Detect which cell encompasses the target text, then output its (X, Y) center coordinate. 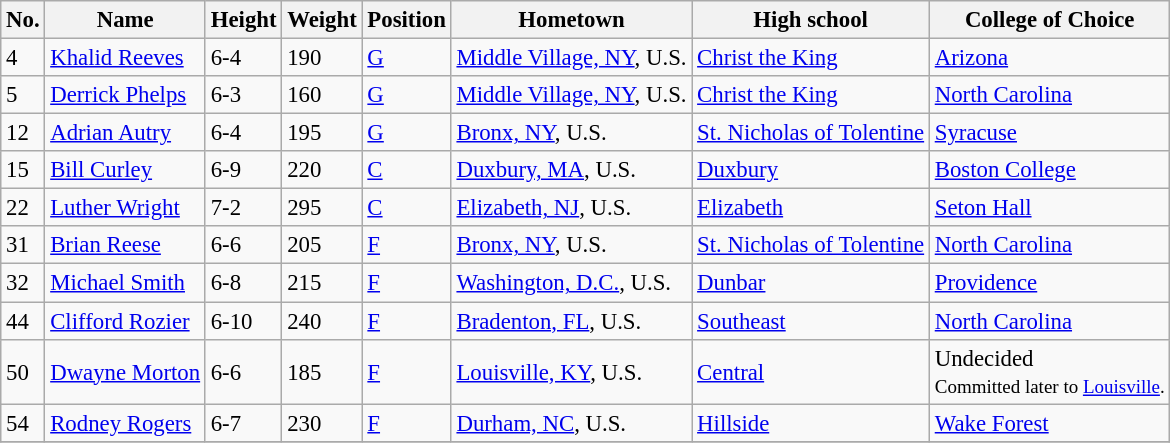
Michael Smith (126, 283)
6-3 (243, 95)
Dunbar (811, 283)
Luther Wright (126, 208)
Hometown (572, 20)
230 (322, 423)
Elizabeth, NJ, U.S. (572, 208)
High school (811, 20)
Arizona (1050, 58)
Elizabeth (811, 208)
Derrick Phelps (126, 95)
Bradenton, FL, U.S. (572, 321)
Southeast (811, 321)
Weight (322, 20)
195 (322, 133)
Seton Hall (1050, 208)
6-9 (243, 170)
Dwayne Morton (126, 372)
205 (322, 245)
190 (322, 58)
295 (322, 208)
50 (23, 372)
160 (322, 95)
Louisville, KY, U.S. (572, 372)
15 (23, 170)
Boston College (1050, 170)
215 (322, 283)
Name (126, 20)
44 (23, 321)
UndecidedCommitted later to Louisville. (1050, 372)
240 (322, 321)
220 (322, 170)
Height (243, 20)
Rodney Rogers (126, 423)
22 (23, 208)
Washington, D.C., U.S. (572, 283)
6-8 (243, 283)
5 (23, 95)
Duxbury (811, 170)
31 (23, 245)
Providence (1050, 283)
Khalid Reeves (126, 58)
College of Choice (1050, 20)
32 (23, 283)
Position (406, 20)
Wake Forest (1050, 423)
Brian Reese (126, 245)
Adrian Autry (126, 133)
185 (322, 372)
Central (811, 372)
54 (23, 423)
4 (23, 58)
6-7 (243, 423)
Durham, NC, U.S. (572, 423)
12 (23, 133)
Duxbury, MA, U.S. (572, 170)
Bill Curley (126, 170)
7-2 (243, 208)
6-10 (243, 321)
No. (23, 20)
Hillside (811, 423)
Syracuse (1050, 133)
Clifford Rozier (126, 321)
